Extract the [X, Y] coordinate from the center of the cell holding the provided text.  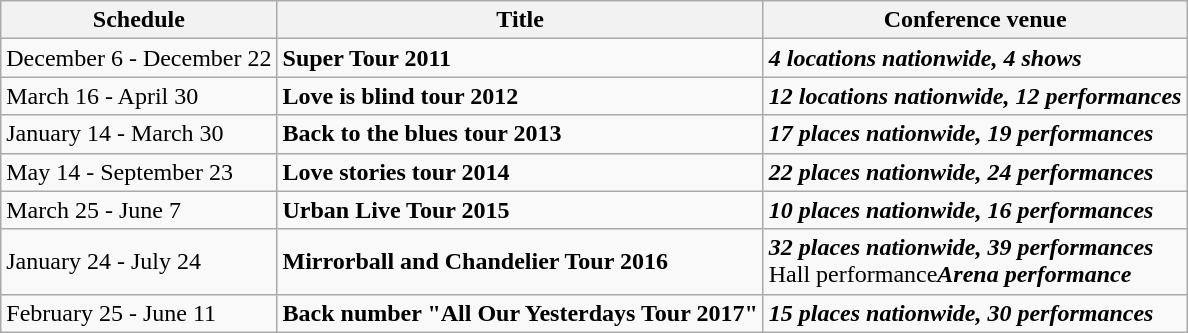
15 places nationwide, 30 performances [975, 313]
Back number "All Our Yesterdays Tour 2017" [520, 313]
Back to the blues tour 2013 [520, 134]
Title [520, 20]
10 places nationwide, 16 performances [975, 210]
January 24 - July 24 [139, 262]
Urban Live Tour 2015 [520, 210]
Love is blind tour 2012 [520, 96]
January 14 - March 30 [139, 134]
32 places nationwide, 39 performancesHall performanceArena performance [975, 262]
12 locations nationwide, 12 performances [975, 96]
December 6 - December 22 [139, 58]
Mirrorball and Chandelier Tour 2016 [520, 262]
March 16 - April 30 [139, 96]
4 locations nationwide, 4 shows [975, 58]
May 14 - September 23 [139, 172]
Conference venue [975, 20]
February 25 - June 11 [139, 313]
Love stories tour 2014 [520, 172]
22 places nationwide, 24 performances [975, 172]
Super Tour 2011 [520, 58]
March 25 - June 7 [139, 210]
17 places nationwide, 19 performances [975, 134]
Schedule [139, 20]
